Return [x, y] of the center of cell containing provided text 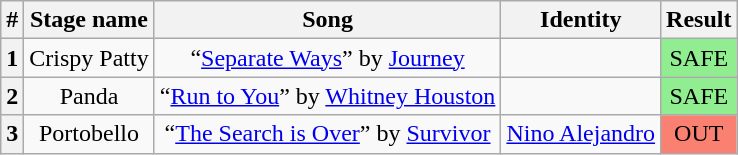
Stage name [89, 20]
“Run to You” by Whitney Houston [328, 96]
Portobello [89, 134]
Nino Alejandro [581, 134]
1 [12, 58]
2 [12, 96]
“Separate Ways” by Journey [328, 58]
“The Search is Over” by Survivor [328, 134]
# [12, 20]
Song [328, 20]
Result [699, 20]
OUT [699, 134]
Identity [581, 20]
3 [12, 134]
Panda [89, 96]
Crispy Patty [89, 58]
